Search for the cell housing the specified text and yield its (x, y) center coordinate. 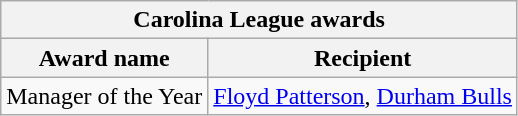
Recipient (363, 58)
Floyd Patterson, Durham Bulls (363, 96)
Award name (104, 58)
Carolina League awards (260, 20)
Manager of the Year (104, 96)
